Identify which cell holds the provided text, then report its [X, Y] central coordinate. 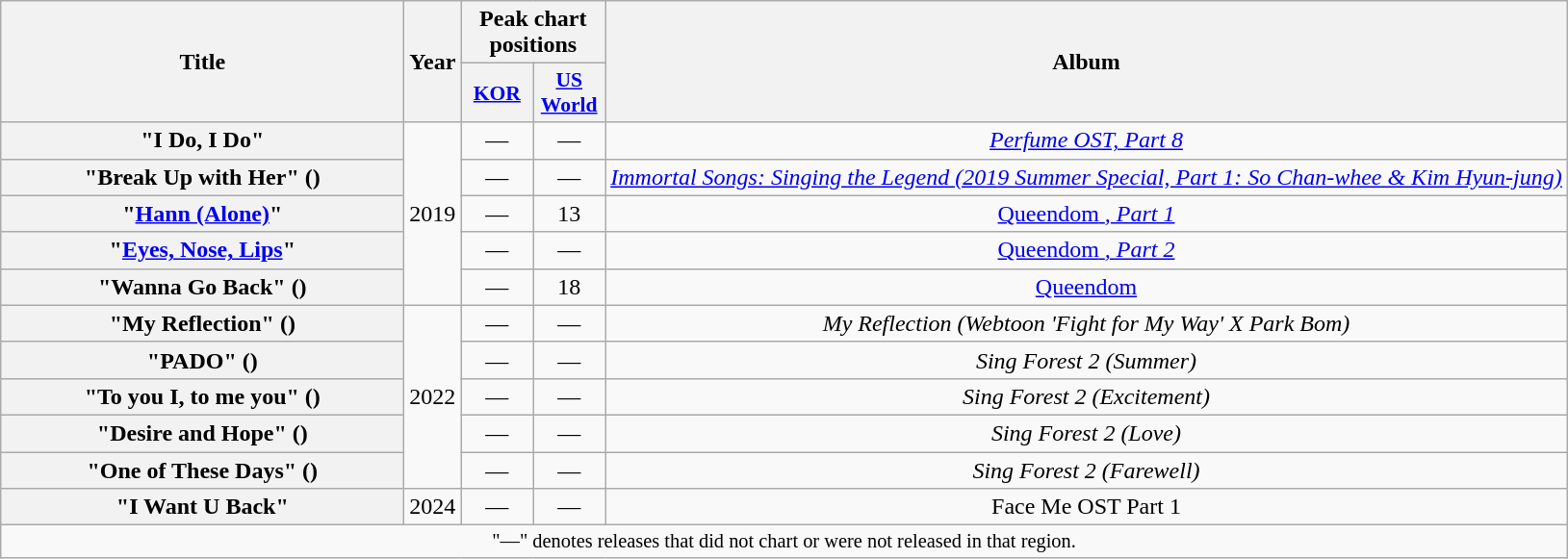
13 [570, 214]
Perfume OST, Part 8 [1087, 140]
Peak chart positions [533, 33]
Queendom [1087, 287]
Sing Forest 2 (Farewell) [1087, 470]
"Wanna Go Back" () [202, 287]
"My Reflection" () [202, 323]
Year [433, 62]
"I Do, I Do" [202, 140]
Sing Forest 2 (Love) [1087, 433]
2024 [433, 507]
US World [570, 92]
Immortal Songs: Singing the Legend (2019 Summer Special, Part 1: So Chan-whee & Kim Hyun-jung) [1087, 177]
"Eyes, Nose, Lips" [202, 250]
"PADO" () [202, 360]
Sing Forest 2 (Excitement) [1087, 396]
"To you I, to me you" () [202, 396]
My Reflection (Webtoon 'Fight for My Way' X Park Bom) [1087, 323]
Face Me OST Part 1 [1087, 507]
Sing Forest 2 (Summer) [1087, 360]
"One of These Days" () [202, 470]
"—" denotes releases that did not chart or were not released in that region. [784, 542]
Title [202, 62]
"Break Up with Her" () [202, 177]
"Hann (Alone)" [202, 214]
2022 [433, 396]
"I Want U Back" [202, 507]
2019 [433, 214]
Album [1087, 62]
Queendom , Part 1 [1087, 214]
Queendom , Part 2 [1087, 250]
KOR [497, 92]
18 [570, 287]
"Desire and Hope" () [202, 433]
